Pinpoint the cell where the given text exists, returning its (x, y) midpoint coordinate. 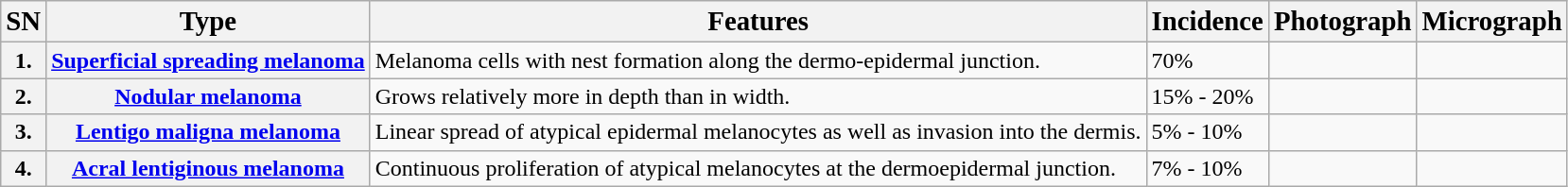
Photograph (1343, 22)
Grows relatively more in depth than in width. (758, 96)
Continuous proliferation of atypical melanocytes at the dermoepidermal junction. (758, 168)
3. (24, 132)
Incidence (1207, 22)
Nodular melanoma (208, 96)
70% (1207, 60)
1. (24, 60)
SN (24, 22)
Features (758, 22)
Linear spread of atypical epidermal melanocytes as well as invasion into the dermis. (758, 132)
7% - 10% (1207, 168)
Superficial spreading melanoma (208, 60)
15% - 20% (1207, 96)
4. (24, 168)
Type (208, 22)
Micrograph (1492, 22)
Lentigo maligna melanoma (208, 132)
5% - 10% (1207, 132)
Acral lentiginous melanoma (208, 168)
Melanoma cells with nest formation along the dermo-epidermal junction. (758, 60)
2. (24, 96)
